Detect which cell encompasses the target text, then output its (X, Y) center coordinate. 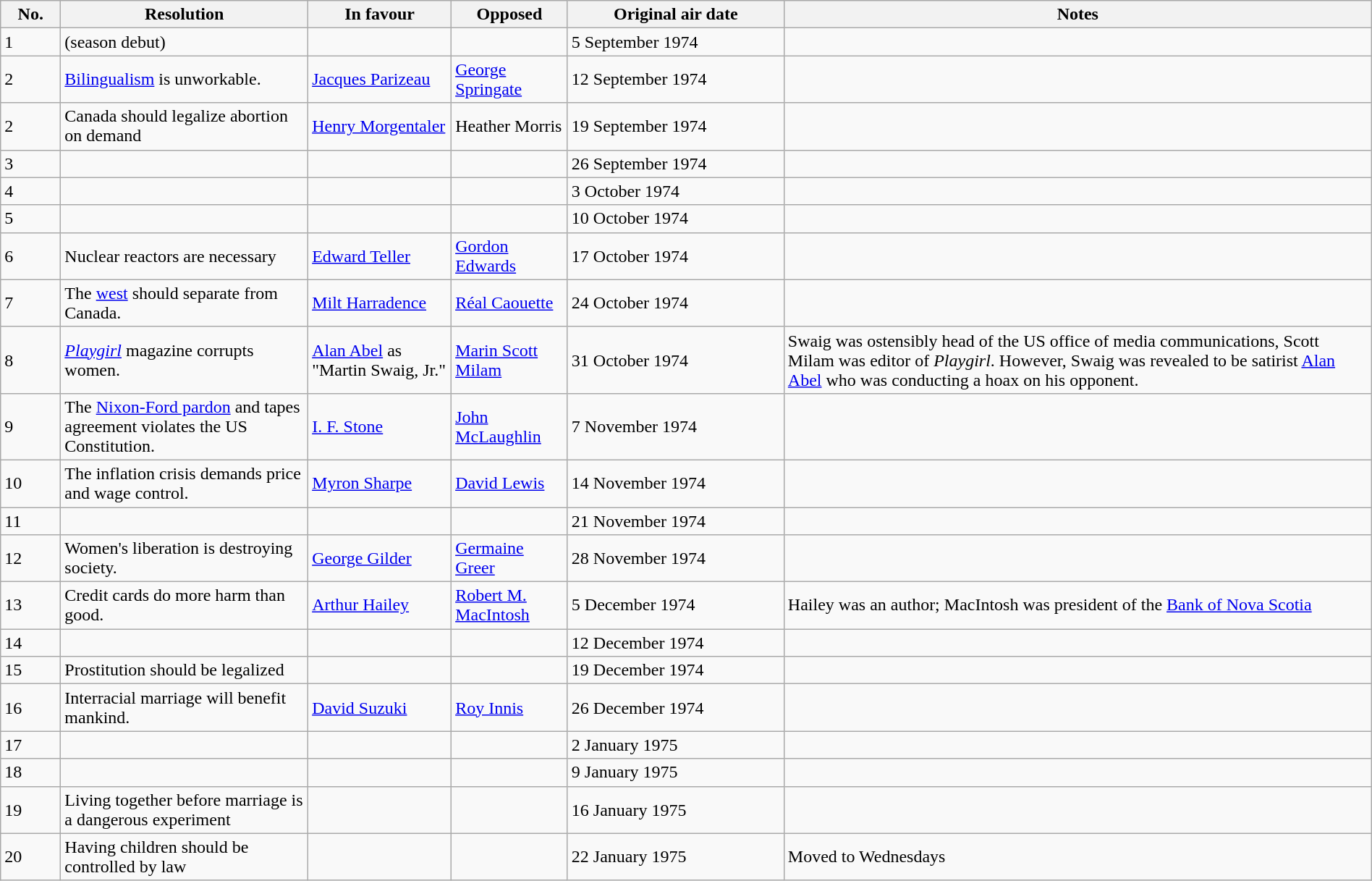
17 October 1974 (676, 256)
3 October 1974 (676, 191)
12 December 1974 (676, 643)
Opposed (509, 14)
John McLaughlin (509, 426)
David Lewis (509, 484)
26 December 1974 (676, 708)
I. F. Stone (380, 426)
12 (30, 559)
Myron Sharpe (380, 484)
14 (30, 643)
Bilingualism is unworkable. (185, 80)
Arthur Hailey (380, 605)
In favour (380, 14)
10 (30, 484)
Heather Morris (509, 126)
19 (30, 809)
Réal Caouette (509, 303)
Roy Innis (509, 708)
No. (30, 14)
5 December 1974 (676, 605)
Milt Harradence (380, 303)
Living together before marriage is a dangerous experiment (185, 809)
7 (30, 303)
George Gilder (380, 559)
Having children should be controlled by law (185, 857)
6 (30, 256)
Henry Morgentaler (380, 126)
17 (30, 745)
20 (30, 857)
The Nixon-Ford pardon and tapes agreement violates the US Constitution. (185, 426)
Women's liberation is destroying society. (185, 559)
(season debut) (185, 42)
15 (30, 670)
Resolution (185, 14)
Germaine Greer (509, 559)
28 November 1974 (676, 559)
Canada should legalize abortion on demand (185, 126)
19 September 1974 (676, 126)
The west should separate from Canada. (185, 303)
16 January 1975 (676, 809)
Hailey was an author; MacIntosh was president of the Bank of Nova Scotia (1077, 605)
7 November 1974 (676, 426)
18 (30, 772)
David Suzuki (380, 708)
19 December 1974 (676, 670)
31 October 1974 (676, 360)
Edward Teller (380, 256)
Marin Scott Milam (509, 360)
Jacques Parizeau (380, 80)
Credit cards do more harm than good. (185, 605)
16 (30, 708)
24 October 1974 (676, 303)
The inflation crisis demands price and wage control. (185, 484)
Notes (1077, 14)
Original air date (676, 14)
Interracial marriage will benefit mankind. (185, 708)
Robert M. MacIntosh (509, 605)
2 January 1975 (676, 745)
4 (30, 191)
Prostitution should be legalized (185, 670)
10 October 1974 (676, 219)
22 January 1975 (676, 857)
8 (30, 360)
11 (30, 520)
Alan Abel as "Martin Swaig, Jr." (380, 360)
12 September 1974 (676, 80)
9 (30, 426)
5 (30, 219)
9 January 1975 (676, 772)
21 November 1974 (676, 520)
13 (30, 605)
Playgirl magazine corrupts women. (185, 360)
Gordon Edwards (509, 256)
George Springate (509, 80)
Moved to Wednesdays (1077, 857)
5 September 1974 (676, 42)
1 (30, 42)
3 (30, 164)
26 September 1974 (676, 164)
Nuclear reactors are necessary (185, 256)
14 November 1974 (676, 484)
